Locate the cell with the specified text and output its (x, y) center coordinate. 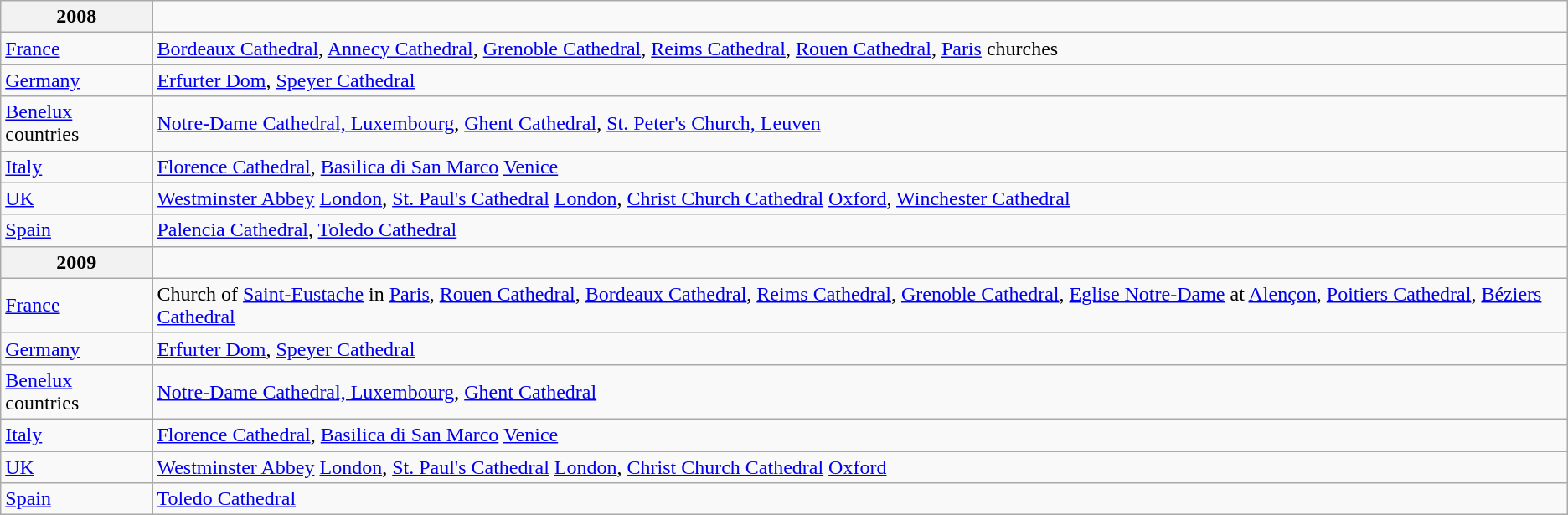
Palencia Cathedral, Toledo Cathedral (859, 230)
2008 (77, 17)
Bordeaux Cathedral, Annecy Cathedral, Grenoble Cathedral, Reims Cathedral, Rouen Cathedral, Paris churches (859, 49)
Westminster Abbey London, St. Paul's Cathedral London, Christ Church Cathedral Oxford (859, 466)
Notre-Dame Cathedral, Luxembourg, Ghent Cathedral, St. Peter's Church, Leuven (859, 124)
Toledo Cathedral (859, 499)
2009 (77, 262)
Notre-Dame Cathedral, Luxembourg, Ghent Cathedral (859, 392)
Westminster Abbey London, St. Paul's Cathedral London, Christ Church Cathedral Oxford, Winchester Cathedral (859, 198)
